Return the (X, Y) coordinate for the center point of the cell that contains the specified text.  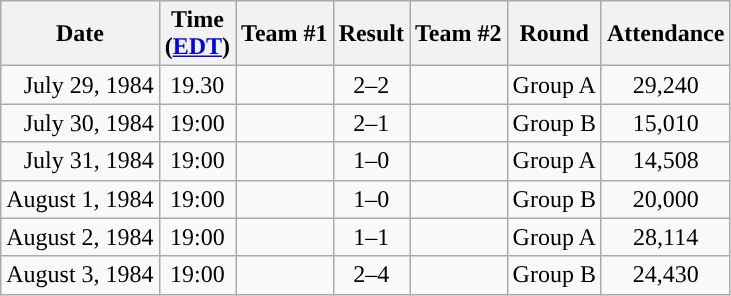
Team #2 (459, 34)
2–4 (371, 275)
July 29, 1984 (80, 85)
August 2, 1984 (80, 237)
1–1 (371, 237)
19.30 (197, 85)
Date (80, 34)
15,010 (665, 123)
Round (554, 34)
Attendance (665, 34)
August 1, 1984 (80, 199)
28,114 (665, 237)
Time(EDT) (197, 34)
2–1 (371, 123)
Team #1 (285, 34)
August 3, 1984 (80, 275)
2–2 (371, 85)
July 30, 1984 (80, 123)
20,000 (665, 199)
29,240 (665, 85)
14,508 (665, 161)
24,430 (665, 275)
July 31, 1984 (80, 161)
Result (371, 34)
